Detect which cell encompasses the target text, then output its [x, y] center coordinate. 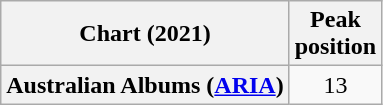
Peakposition [335, 34]
13 [335, 85]
Chart (2021) [145, 34]
Australian Albums (ARIA) [145, 85]
